Pinpoint the cell where the given text exists, returning its (x, y) midpoint coordinate. 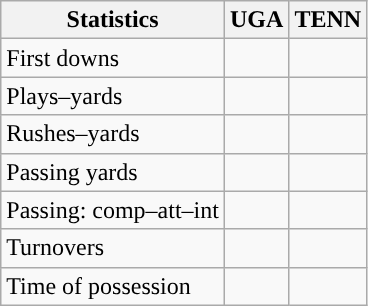
Rushes–yards (113, 134)
Turnovers (113, 248)
First downs (113, 58)
TENN (328, 20)
UGA (256, 20)
Statistics (113, 20)
Passing yards (113, 172)
Plays–yards (113, 96)
Passing: comp–att–int (113, 210)
Time of possession (113, 286)
